Detect which cell encompasses the target text, then output its (X, Y) center coordinate. 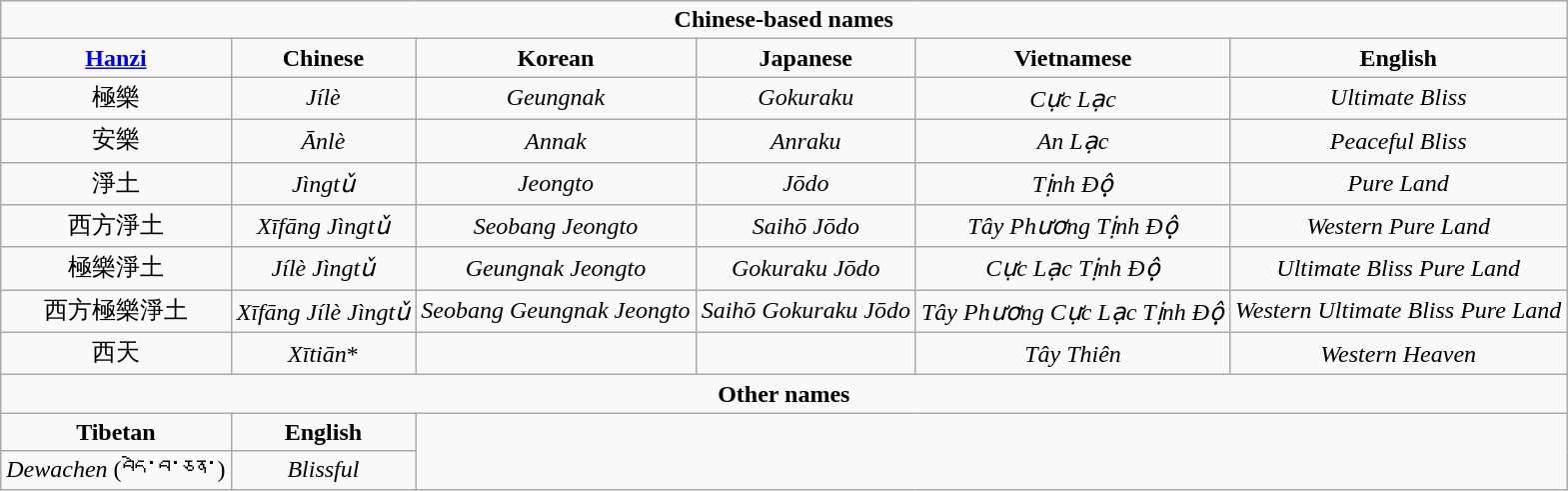
Hanzi (116, 58)
Tịnh Độ (1072, 184)
Xīfāng Jílè Jìngtǔ (324, 312)
Gokuraku (805, 98)
Anraku (805, 140)
Xīfāng Jìngtǔ (324, 226)
Tibetan (116, 432)
Other names (784, 394)
Tây Phương Tịnh Độ (1072, 226)
Blissful (324, 470)
Tây Phương Cực Lạc Tịnh Độ (1072, 312)
西方極樂淨土 (116, 312)
An Lạc (1072, 140)
Ultimate Bliss Pure Land (1399, 268)
Ānlè (324, 140)
Seobang Jeongto (556, 226)
Jōdo (805, 184)
Jeongto (556, 184)
Japanese (805, 58)
Annak (556, 140)
Saihō Gokuraku Jōdo (805, 312)
Korean (556, 58)
極樂 (116, 98)
Chinese-based names (784, 20)
Saihō Jōdo (805, 226)
Vietnamese (1072, 58)
Pure Land (1399, 184)
淨土 (116, 184)
Seobang Geungnak Jeongto (556, 312)
Western Heaven (1399, 354)
Western Ultimate Bliss Pure Land (1399, 312)
安樂 (116, 140)
Jílè (324, 98)
Jílè Jìngtǔ (324, 268)
Geungnak Jeongto (556, 268)
Cực Lạc (1072, 98)
Cực Lạc Tịnh Độ (1072, 268)
Jìngtǔ (324, 184)
Ultimate Bliss (1399, 98)
極樂淨土 (116, 268)
西天 (116, 354)
Geungnak (556, 98)
Peaceful Bliss (1399, 140)
西方淨土 (116, 226)
Dewachen (བདེ་བ་ཅན་) (116, 470)
Chinese (324, 58)
Tây Thiên (1072, 354)
Western Pure Land (1399, 226)
Xītiān* (324, 354)
Gokuraku Jōdo (805, 268)
